Locate the cell with the specified text and output its (X, Y) center coordinate. 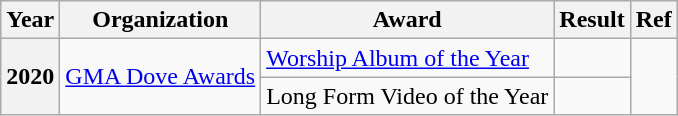
Worship Album of the Year (408, 58)
Award (408, 20)
GMA Dove Awards (160, 77)
Year (30, 20)
2020 (30, 77)
Long Form Video of the Year (408, 96)
Organization (160, 20)
Ref (654, 20)
Result (592, 20)
